Extract the [X, Y] coordinate from the center of the cell holding the provided text.  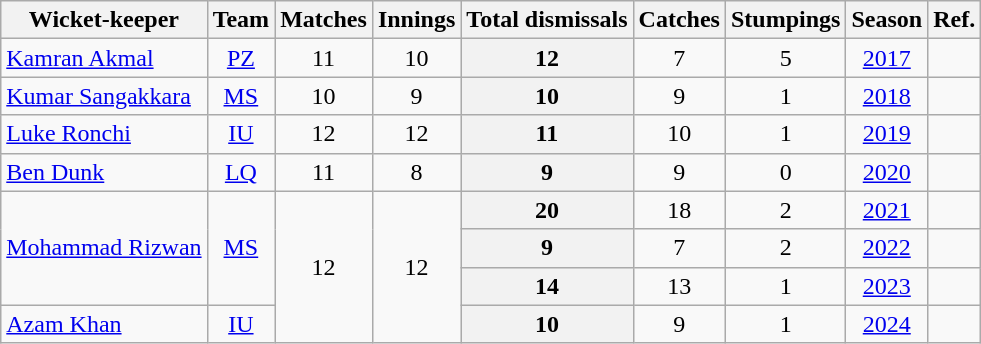
Kamran Akmal [104, 58]
0 [785, 172]
Matches [324, 20]
Season [887, 20]
2019 [887, 134]
LQ [241, 172]
20 [547, 210]
2024 [887, 324]
Ref. [954, 20]
13 [679, 286]
Innings [416, 20]
18 [679, 210]
Azam Khan [104, 324]
Team [241, 20]
Kumar Sangakkara [104, 96]
Mohammad Rizwan [104, 248]
2020 [887, 172]
14 [547, 286]
Total dismissals [547, 20]
2023 [887, 286]
8 [416, 172]
Ben Dunk [104, 172]
2021 [887, 210]
PZ [241, 58]
2017 [887, 58]
5 [785, 58]
Wicket-keeper [104, 20]
2018 [887, 96]
2022 [887, 248]
Catches [679, 20]
Stumpings [785, 20]
Luke Ronchi [104, 134]
